Locate the cell with the specified text and output its [X, Y] center coordinate. 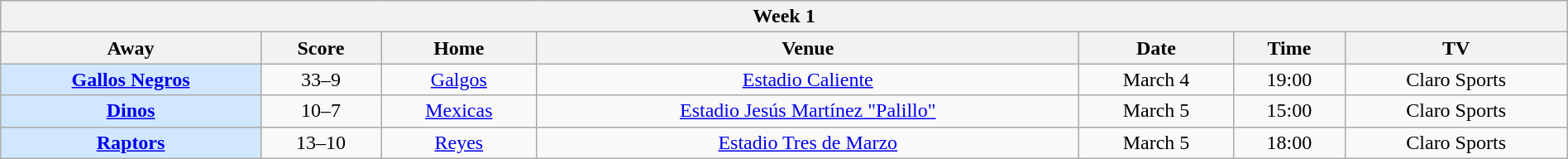
TV [1456, 48]
Estadio Tres de Marzo [807, 142]
Raptors [131, 142]
33–9 [321, 79]
Reyes [458, 142]
Score [321, 48]
Estadio Caliente [807, 79]
18:00 [1289, 142]
Week 1 [784, 17]
Mexicas [458, 111]
Galgos [458, 79]
March 4 [1156, 79]
Home [458, 48]
Estadio Jesús Martínez "Palillo" [807, 111]
Venue [807, 48]
Dinos [131, 111]
Away [131, 48]
19:00 [1289, 79]
Gallos Negros [131, 79]
Date [1156, 48]
Time [1289, 48]
10–7 [321, 111]
15:00 [1289, 111]
13–10 [321, 142]
